Identify which cell holds the provided text, then report its (x, y) central coordinate. 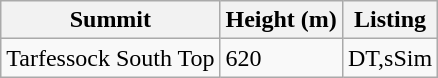
Tarfessock South Top (110, 58)
Listing (390, 20)
DT,sSim (390, 58)
620 (281, 58)
Summit (110, 20)
Height (m) (281, 20)
